Pinpoint the cell where the given text exists, returning its [X, Y] midpoint coordinate. 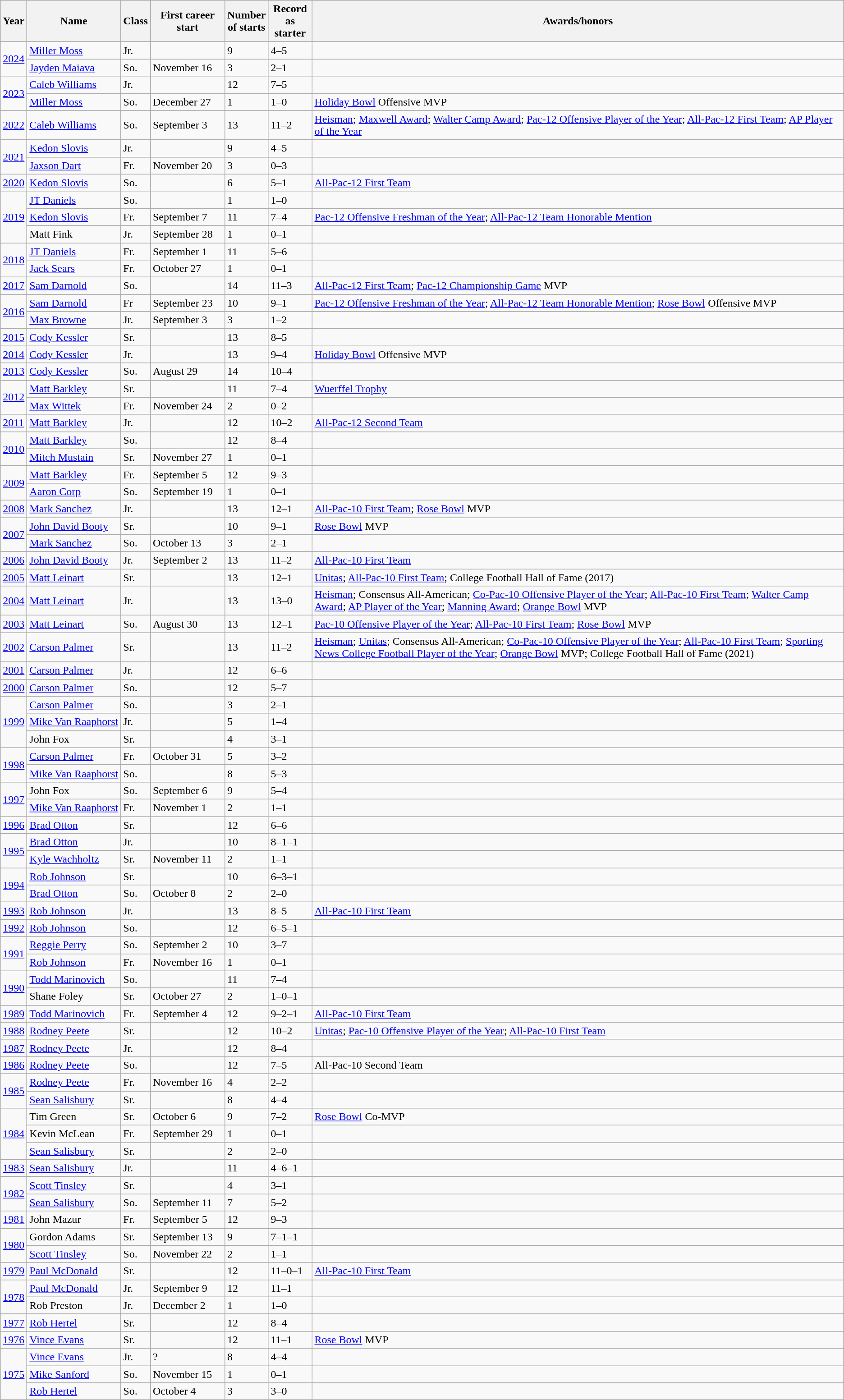
1980 [14, 1245]
All-Pac-12 Second Team [578, 423]
October 6 [188, 1117]
9–4 [290, 354]
November 11 [188, 859]
1978 [14, 1297]
1993 [14, 911]
Shane Foley [74, 996]
1988 [14, 1031]
November 27 [188, 457]
Wuerffel Trophy [578, 389]
November 15 [188, 1374]
2006 [14, 560]
2015 [14, 337]
September 6 [188, 790]
Mitch Mustain [74, 457]
Unitas; Pac-10 Offensive Player of the Year; All-Pac-10 First Team [578, 1031]
11–3 [290, 286]
September 4 [188, 1014]
Pac-12 Offensive Freshman of the Year; All-Pac-12 Team Honorable Mention [578, 217]
2019 [14, 217]
September 19 [188, 491]
December 2 [188, 1305]
Gordon Adams [74, 1237]
4–6–1 [290, 1168]
Jayden Maiava [74, 68]
August 30 [188, 624]
All-Pac-10 First Team; Rose Bowl MVP [578, 509]
Recordas starter [290, 21]
1–0–1 [290, 996]
1–2 [290, 320]
2022 [14, 125]
1990 [14, 988]
Class [136, 21]
8–1–1 [290, 842]
1995 [14, 851]
Reggie Perry [74, 945]
First career start [188, 21]
September 13 [188, 1237]
2020 [14, 183]
2001 [14, 670]
All-Pac-12 First Team [578, 183]
2013 [14, 372]
Mike Sanford [74, 1374]
December 27 [188, 102]
Rob Preston [74, 1305]
0–3 [290, 165]
2024 [14, 59]
2007 [14, 535]
September 29 [188, 1134]
3–2 [290, 756]
13–0 [290, 601]
1979 [14, 1271]
5–4 [290, 790]
John Mazur [74, 1220]
2004 [14, 601]
0–2 [290, 406]
5–2 [290, 1203]
1996 [14, 825]
2–2 [290, 1082]
All-Pac-12 First Team; Pac-12 Championship Game MVP [578, 286]
September 7 [188, 217]
Heisman; Maxwell Award; Walter Camp Award; Pac-12 Offensive Player of the Year; All-Pac-12 First Team; AP Player of the Year [578, 125]
Year [14, 21]
1992 [14, 928]
November 24 [188, 406]
1987 [14, 1048]
1999 [14, 722]
2000 [14, 688]
Jack Sears [74, 269]
1976 [14, 1340]
2023 [14, 93]
2018 [14, 260]
November 1 [188, 808]
September 9 [188, 1288]
1985 [14, 1091]
1991 [14, 954]
Rose Bowl Co-MVP [578, 1117]
5–3 [290, 773]
2016 [14, 312]
1986 [14, 1065]
October 8 [188, 894]
Aaron Corp [74, 491]
2017 [14, 286]
6 [246, 183]
11–0–1 [290, 1271]
September 28 [188, 234]
Awards/honors [578, 21]
2002 [14, 647]
2014 [14, 354]
November 22 [188, 1254]
Numberof starts [246, 21]
7–1–1 [290, 1237]
1975 [14, 1374]
5–6 [290, 251]
2011 [14, 423]
Matt Fink [74, 234]
? [188, 1357]
9–2–1 [290, 1014]
Fr [136, 303]
Jaxson Dart [74, 165]
August 29 [188, 372]
Kevin McLean [74, 1134]
2003 [14, 624]
Pac-10 Offensive Player of the Year; All-Pac-10 First Team; Rose Bowl MVP [578, 624]
September 23 [188, 303]
Kyle Wachholtz [74, 859]
6–5–1 [290, 928]
5–1 [290, 183]
Unitas; All-Pac-10 First Team; College Football Hall of Fame (2017) [578, 578]
1–4 [290, 722]
7–2 [290, 1117]
6–3–1 [290, 877]
2021 [14, 157]
10–4 [290, 372]
1982 [14, 1194]
September 1 [188, 251]
Name [74, 21]
Pac-12 Offensive Freshman of the Year; All-Pac-12 Team Honorable Mention; Rose Bowl Offensive MVP [578, 303]
7 [246, 1203]
3–7 [290, 945]
1984 [14, 1134]
October 4 [188, 1391]
1997 [14, 799]
2010 [14, 449]
September 11 [188, 1203]
1994 [14, 885]
2008 [14, 509]
3–0 [290, 1391]
1983 [14, 1168]
1998 [14, 765]
1981 [14, 1220]
2005 [14, 578]
All-Pac-10 Second Team [578, 1065]
Tim Green [74, 1117]
October 13 [188, 543]
October 31 [188, 756]
1989 [14, 1014]
November 20 [188, 165]
5–7 [290, 688]
Max Wittek [74, 406]
1977 [14, 1322]
2009 [14, 483]
2012 [14, 397]
Max Browne [74, 320]
